From the cell containing the given text, extract its center point as [X, Y] coordinate. 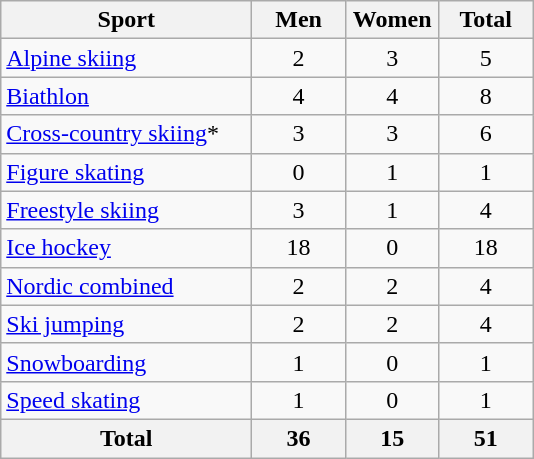
Ski jumping [126, 324]
51 [486, 438]
36 [299, 438]
5 [486, 58]
Nordic combined [126, 286]
15 [392, 438]
Cross-country skiing* [126, 134]
6 [486, 134]
Sport [126, 20]
8 [486, 96]
Figure skating [126, 172]
Men [299, 20]
Speed skating [126, 400]
Women [392, 20]
Freestyle skiing [126, 210]
Snowboarding [126, 362]
Ice hockey [126, 248]
Alpine skiing [126, 58]
Biathlon [126, 96]
